Determine the (X, Y) coordinate at the center of the cell enclosing the given text.  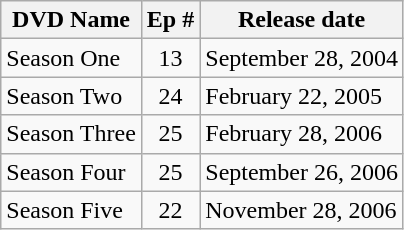
February 22, 2005 (302, 96)
February 28, 2006 (302, 134)
24 (170, 96)
Ep # (170, 20)
Season Four (72, 172)
November 28, 2006 (302, 210)
13 (170, 58)
22 (170, 210)
Season Five (72, 210)
DVD Name (72, 20)
Season One (72, 58)
Season Three (72, 134)
Season Two (72, 96)
September 26, 2006 (302, 172)
Release date (302, 20)
September 28, 2004 (302, 58)
